Return (X, Y) of the center of cell containing provided text 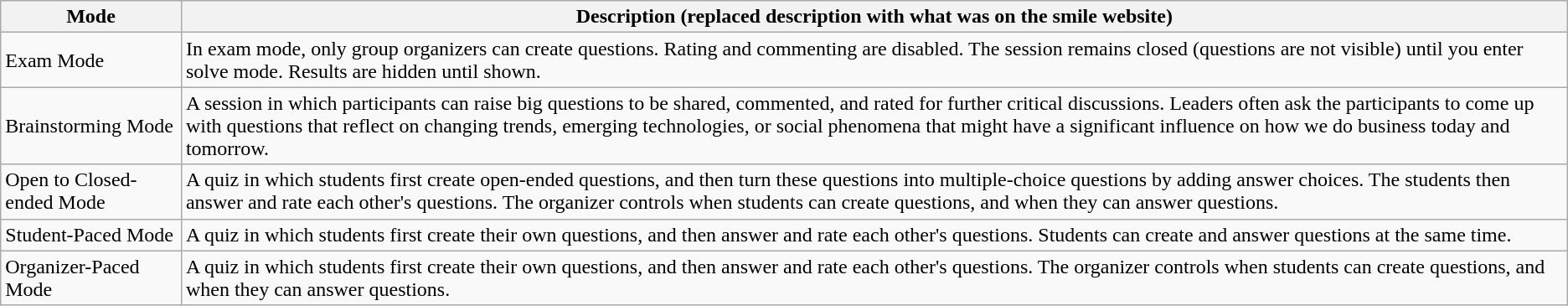
Organizer-Paced Mode (91, 278)
Brainstorming Mode (91, 126)
Student-Paced Mode (91, 235)
Open to Closed-ended Mode (91, 191)
Exam Mode (91, 60)
Mode (91, 17)
Description (replaced description with what was on the smile website) (874, 17)
